Search for the cell housing the specified text and yield its [X, Y] center coordinate. 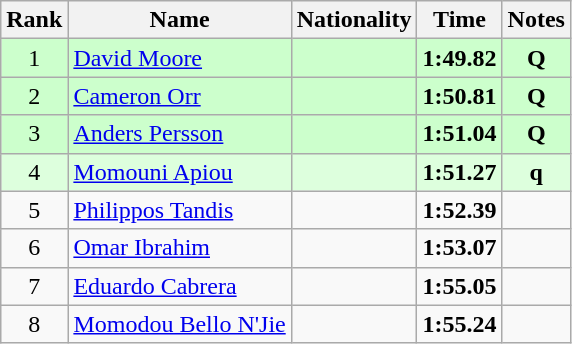
5 [34, 210]
1:49.82 [460, 58]
3 [34, 134]
David Moore [180, 58]
Omar Ibrahim [180, 248]
1:55.24 [460, 324]
7 [34, 286]
Momodou Bello N'Jie [180, 324]
Eduardo Cabrera [180, 286]
Nationality [354, 20]
1:55.05 [460, 286]
4 [34, 172]
1:50.81 [460, 96]
Philippos Tandis [180, 210]
1:53.07 [460, 248]
Notes [536, 20]
Name [180, 20]
2 [34, 96]
q [536, 172]
Anders Persson [180, 134]
Time [460, 20]
Momouni Apiou [180, 172]
6 [34, 248]
1:52.39 [460, 210]
Rank [34, 20]
1:51.04 [460, 134]
1:51.27 [460, 172]
1 [34, 58]
Cameron Orr [180, 96]
8 [34, 324]
